Capture the cell that displays the provided text and extract its [x, y] central coordinate. 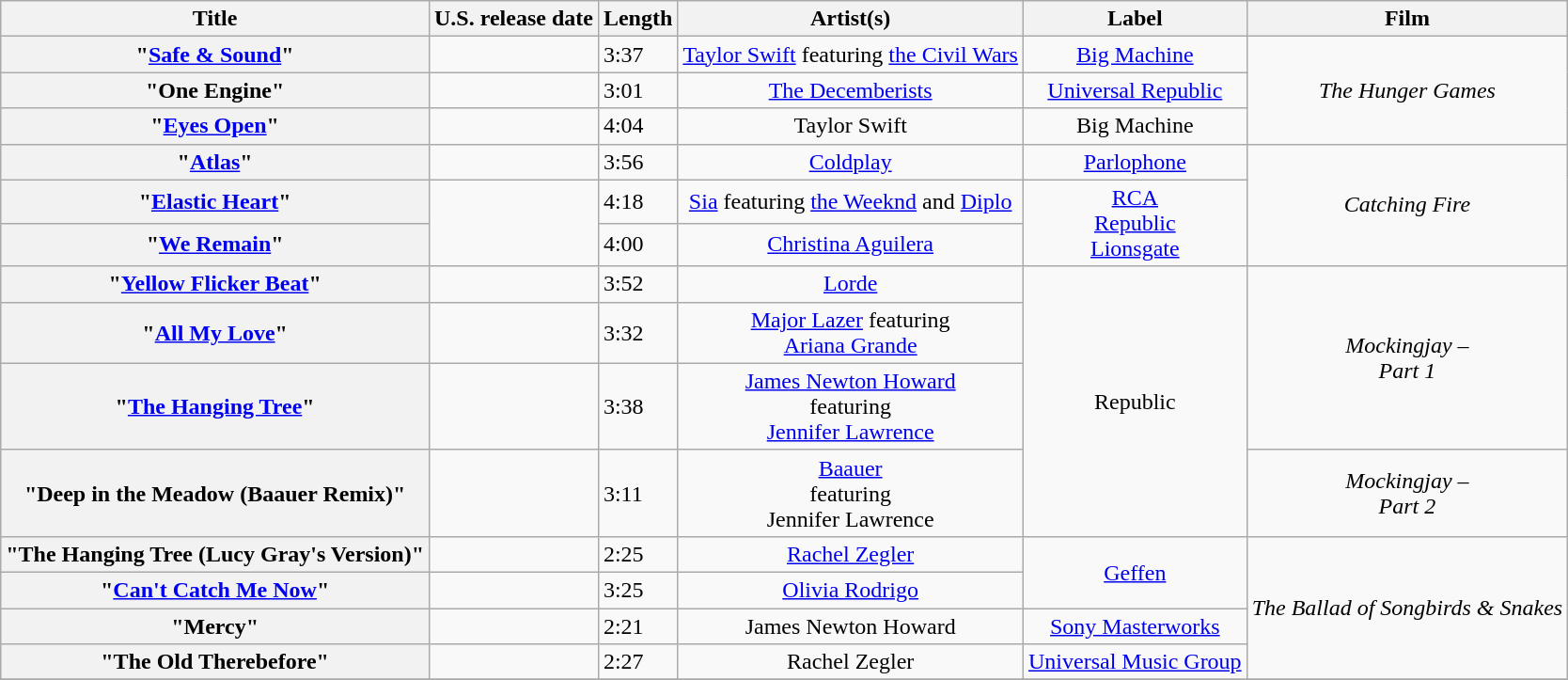
The Ballad of Songbirds & Snakes [1407, 608]
The Hunger Games [1407, 90]
Republic [1135, 401]
The Decemberists [851, 90]
Sia featuring the Weeknd and Diplo [851, 201]
3:32 [637, 333]
Baauer featuring Jennifer Lawrence [851, 493]
3:56 [637, 162]
"Can't Catch Me Now" [215, 590]
3:01 [637, 90]
Universal Republic [1135, 90]
"The Hanging Tree (Lucy Gray's Version)" [215, 554]
Major Lazer featuring Ariana Grande [851, 333]
"Yellow Flicker Beat" [215, 284]
"Eyes Open" [215, 126]
Taylor Swift [851, 126]
Taylor Swift featuring the Civil Wars [851, 55]
Catching Fire [1407, 205]
3:52 [637, 284]
Mockingjay – Part 2 [1407, 493]
4:18 [637, 201]
"One Engine" [215, 90]
Label [1135, 19]
"The Hanging Tree" [215, 406]
"Mercy" [215, 625]
James Newton Howard featuring Jennifer Lawrence [851, 406]
James Newton Howard [851, 625]
Universal Music Group [1135, 662]
Title [215, 19]
U.S. release date [513, 19]
Geffen [1135, 572]
Parlophone [1135, 162]
"The Old Therebefore" [215, 662]
Sony Masterworks [1135, 625]
Mockingjay – Part 1 [1407, 357]
Olivia Rodrigo [851, 590]
"Deep in the Meadow (Baauer Remix)" [215, 493]
2:25 [637, 554]
3:38 [637, 406]
"Safe & Sound" [215, 55]
3:37 [637, 55]
"Atlas" [215, 162]
"Elastic Heart" [215, 201]
3:11 [637, 493]
RCARepublicLionsgate [1135, 223]
Length [637, 19]
Lorde [851, 284]
4:00 [637, 245]
2:21 [637, 625]
"All My Love" [215, 333]
"We Remain" [215, 245]
Coldplay [851, 162]
4:04 [637, 126]
Film [1407, 19]
2:27 [637, 662]
Artist(s) [851, 19]
3:25 [637, 590]
Christina Aguilera [851, 245]
